Pinpoint the cell where the given text exists, returning its (x, y) midpoint coordinate. 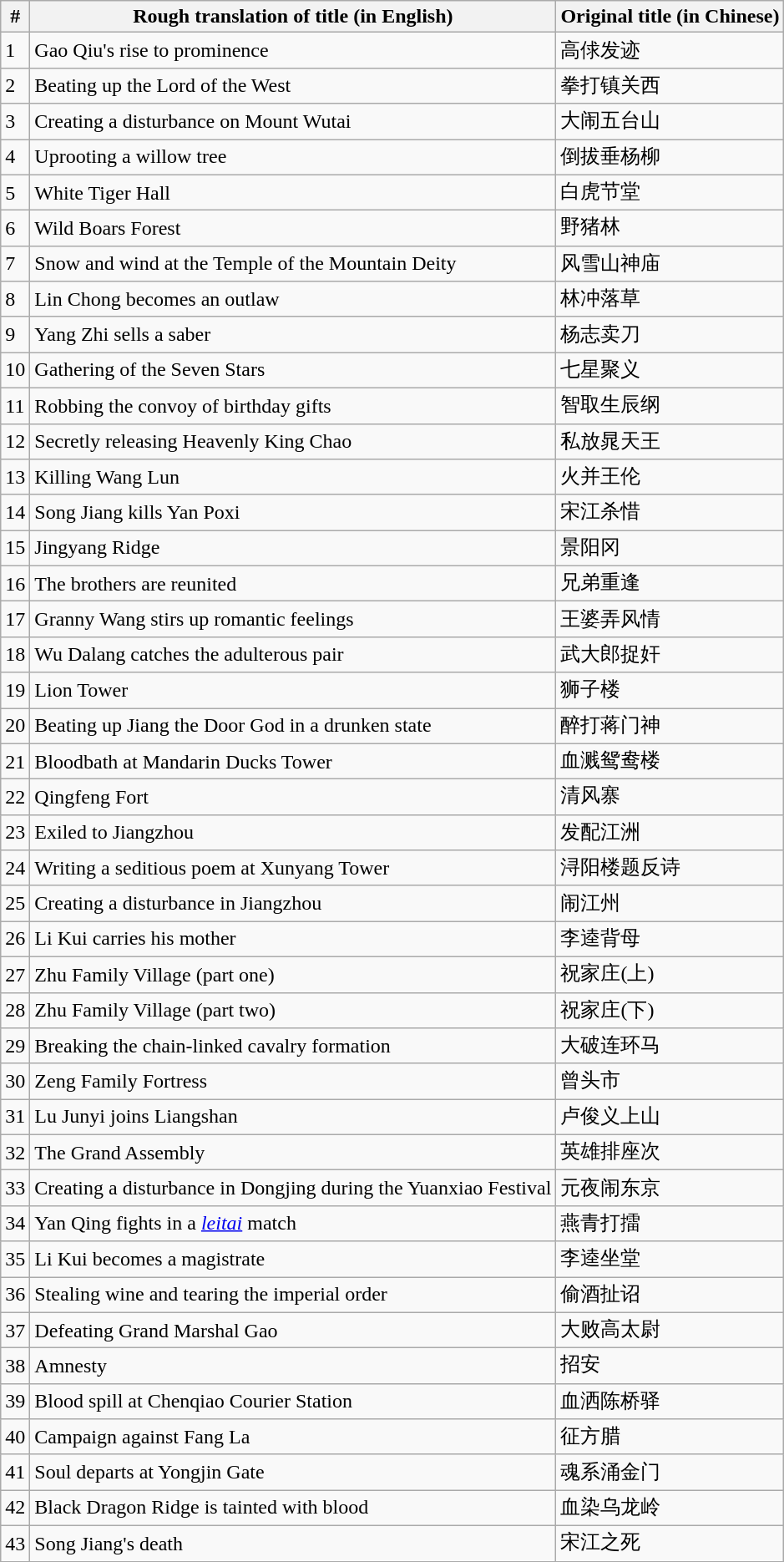
宋江杀惜 (670, 513)
40 (15, 1437)
火并王伦 (670, 478)
1 (15, 50)
Lion Tower (293, 690)
9 (15, 334)
招安 (670, 1367)
39 (15, 1402)
Gao Qiu's rise to prominence (293, 50)
Original title (in Chinese) (670, 17)
18 (15, 655)
血染乌龙岭 (670, 1509)
风雪山神庙 (670, 264)
11 (15, 406)
清风寨 (670, 797)
# (15, 17)
31 (15, 1118)
Zhu Family Village (part two) (293, 1011)
Zhu Family Village (part one) (293, 974)
19 (15, 690)
Uprooting a willow tree (293, 157)
高俅发迹 (670, 50)
Qingfeng Fort (293, 797)
7 (15, 264)
25 (15, 904)
15 (15, 548)
Black Dragon Ridge is tainted with blood (293, 1509)
Campaign against Fang La (293, 1437)
Creating a disturbance on Mount Wutai (293, 122)
闹江州 (670, 904)
The brothers are reunited (293, 583)
Soul departs at Yongjin Gate (293, 1472)
血洒陈桥驿 (670, 1402)
曾头市 (670, 1081)
兄弟重逢 (670, 583)
狮子楼 (670, 690)
李逵背母 (670, 939)
Beating up the Lord of the West (293, 85)
Yang Zhi sells a saber (293, 334)
Creating a disturbance in Dongjing during the Yuanxiao Festival (293, 1188)
七星聚义 (670, 371)
20 (15, 727)
Song Jiang's death (293, 1544)
29 (15, 1046)
大败高太尉 (670, 1330)
白虎节堂 (670, 192)
倒拔垂杨柳 (670, 157)
8 (15, 299)
杨志卖刀 (670, 334)
醉打蒋门神 (670, 727)
5 (15, 192)
Lu Junyi joins Liangshan (293, 1118)
42 (15, 1509)
智取生辰纲 (670, 406)
Li Kui becomes a magistrate (293, 1260)
34 (15, 1223)
私放晁天王 (670, 441)
征方腊 (670, 1437)
27 (15, 974)
李逵坐堂 (670, 1260)
Secretly releasing Heavenly King Chao (293, 441)
祝家庄(下) (670, 1011)
拳打镇关西 (670, 85)
Granny Wang stirs up romantic feelings (293, 620)
37 (15, 1330)
偷酒扯诏 (670, 1295)
14 (15, 513)
林冲落草 (670, 299)
17 (15, 620)
24 (15, 869)
Yan Qing fights in a leitai match (293, 1223)
22 (15, 797)
Lin Chong becomes an outlaw (293, 299)
Beating up Jiang the Door God in a drunken state (293, 727)
Defeating Grand Marshal Gao (293, 1330)
16 (15, 583)
Zeng Family Fortress (293, 1081)
Rough translation of title (in English) (293, 17)
33 (15, 1188)
血溅鸳鸯楼 (670, 762)
Wu Dalang catches the adulterous pair (293, 655)
32 (15, 1153)
魂系涌金门 (670, 1472)
宋江之死 (670, 1544)
12 (15, 441)
大破连环马 (670, 1046)
Snow and wind at the Temple of the Mountain Deity (293, 264)
White Tiger Hall (293, 192)
38 (15, 1367)
景阳冈 (670, 548)
28 (15, 1011)
Li Kui carries his mother (293, 939)
Robbing the convoy of birthday gifts (293, 406)
23 (15, 832)
大闹五台山 (670, 122)
10 (15, 371)
武大郎捉奸 (670, 655)
35 (15, 1260)
13 (15, 478)
Jingyang Ridge (293, 548)
6 (15, 229)
30 (15, 1081)
3 (15, 122)
卢俊义上山 (670, 1118)
Exiled to Jiangzhou (293, 832)
41 (15, 1472)
英雄排座次 (670, 1153)
Bloodbath at Mandarin Ducks Tower (293, 762)
王婆弄风情 (670, 620)
Gathering of the Seven Stars (293, 371)
21 (15, 762)
36 (15, 1295)
26 (15, 939)
发配江洲 (670, 832)
祝家庄(上) (670, 974)
The Grand Assembly (293, 1153)
Killing Wang Lun (293, 478)
浔阳楼题反诗 (670, 869)
43 (15, 1544)
Breaking the chain-linked cavalry formation (293, 1046)
Amnesty (293, 1367)
Wild Boars Forest (293, 229)
Stealing wine and tearing the imperial order (293, 1295)
Blood spill at Chenqiao Courier Station (293, 1402)
野猪林 (670, 229)
Song Jiang kills Yan Poxi (293, 513)
4 (15, 157)
元夜闹东京 (670, 1188)
Writing a seditious poem at Xunyang Tower (293, 869)
Creating a disturbance in Jiangzhou (293, 904)
燕青打擂 (670, 1223)
2 (15, 85)
